Output the (x, y) coordinate of the center of the cell containing the given text.  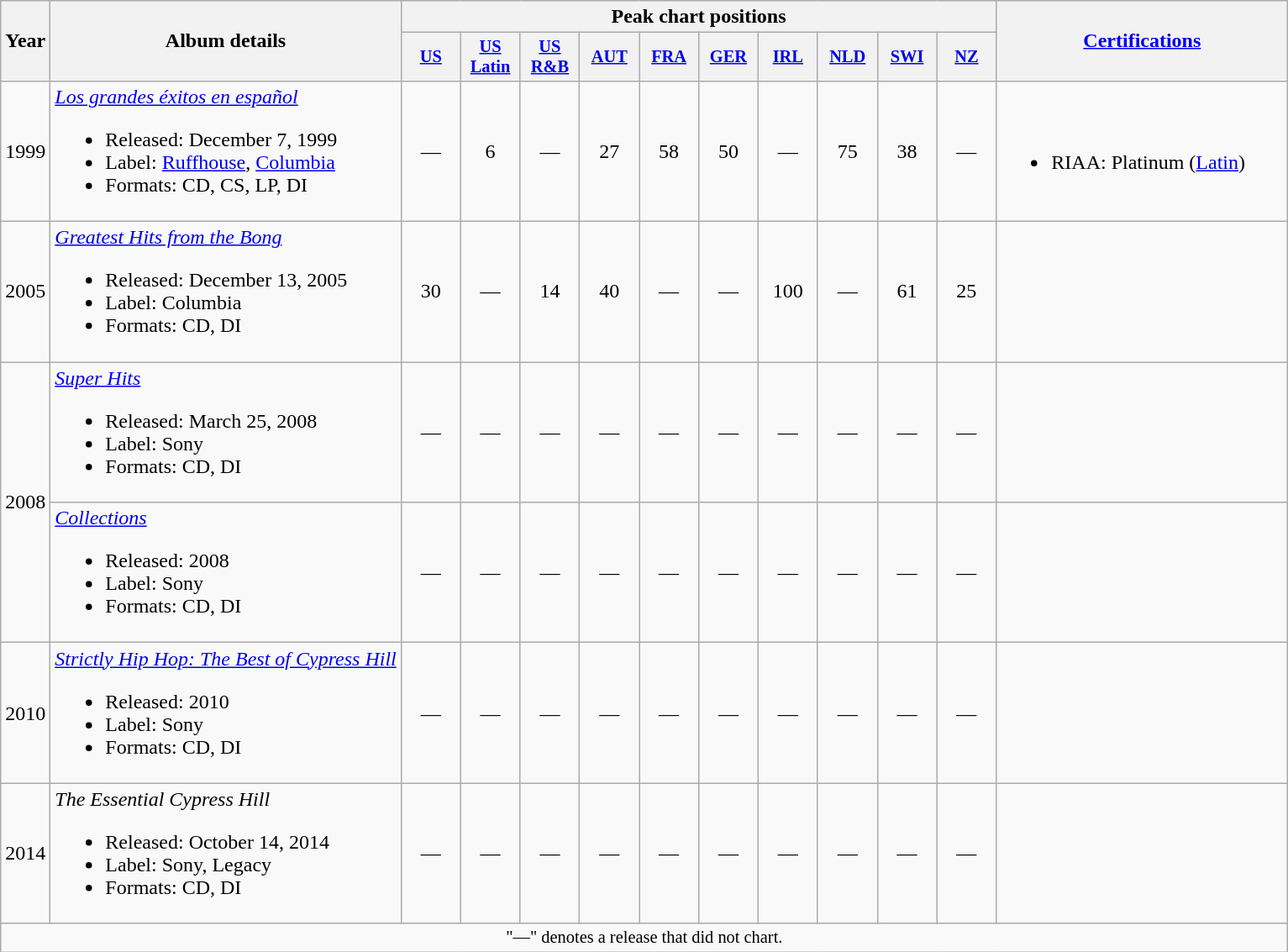
"—" denotes a release that did not chart. (644, 938)
USLatin (491, 57)
AUT (610, 57)
IRL (788, 57)
Certifications (1143, 41)
The Essential Cypress HillReleased: October 14, 2014Label: Sony, LegacyFormats: CD, DI (225, 854)
6 (491, 151)
CollectionsReleased: 2008Label: SonyFormats: CD, DI (225, 573)
NZ (966, 57)
2010 (25, 713)
1999 (25, 151)
58 (669, 151)
2008 (25, 502)
Super HitsReleased: March 25, 2008Label: SonyFormats: CD, DI (225, 432)
30 (430, 292)
100 (788, 292)
Album details (225, 41)
Strictly Hip Hop: The Best of Cypress HillReleased: 2010Label: SonyFormats: CD, DI (225, 713)
USR&B (549, 57)
FRA (669, 57)
25 (966, 292)
27 (610, 151)
RIAA: Platinum (Latin) (1143, 151)
40 (610, 292)
75 (847, 151)
2005 (25, 292)
50 (729, 151)
Los grandes éxitos en españolReleased: December 7, 1999Label: Ruffhouse, ColumbiaFormats: CD, CS, LP, DI (225, 151)
US (430, 57)
NLD (847, 57)
Peak chart positions (699, 17)
2014 (25, 854)
Greatest Hits from the BongReleased: December 13, 2005Label: ColumbiaFormats: CD, DI (225, 292)
38 (907, 151)
GER (729, 57)
14 (549, 292)
SWI (907, 57)
Year (25, 41)
61 (907, 292)
